Output the (x, y) coordinate of the center of the cell containing the given text.  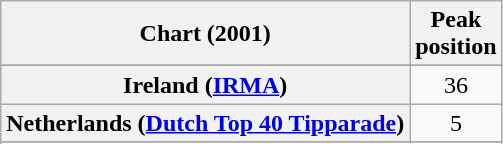
Netherlands (Dutch Top 40 Tipparade) (206, 123)
Ireland (IRMA) (206, 85)
Peakposition (456, 34)
5 (456, 123)
36 (456, 85)
Chart (2001) (206, 34)
